From the cell containing the given text, extract its center point as (X, Y) coordinate. 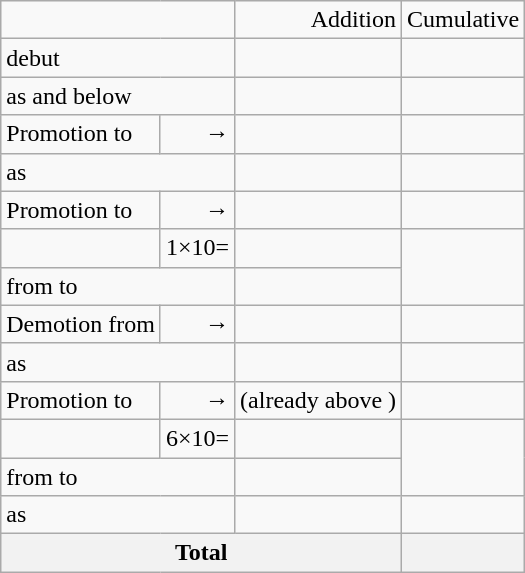
(already above ) (318, 400)
debut (118, 58)
1×10= (197, 248)
Cumulative (464, 20)
6×10= (197, 438)
Addition (318, 20)
as and below (118, 96)
Demotion from (81, 324)
Total (202, 553)
